Determine the (x, y) coordinate at the center of the cell enclosing the given text.  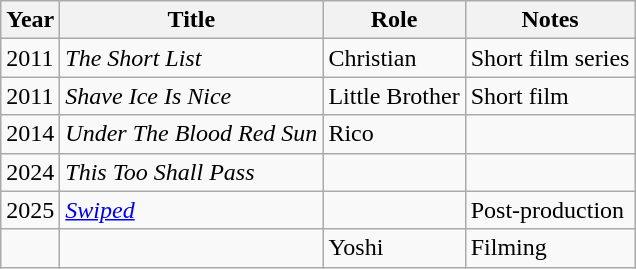
2024 (30, 172)
Yoshi (394, 248)
Short film series (550, 58)
The Short List (192, 58)
Post-production (550, 210)
Notes (550, 20)
Year (30, 20)
Shave Ice Is Nice (192, 96)
Short film (550, 96)
Rico (394, 134)
Christian (394, 58)
Little Brother (394, 96)
Title (192, 20)
Swiped (192, 210)
Filming (550, 248)
Role (394, 20)
2014 (30, 134)
2025 (30, 210)
Under The Blood Red Sun (192, 134)
This Too Shall Pass (192, 172)
